Determine the (X, Y) coordinate at the center of the cell enclosing the given text.  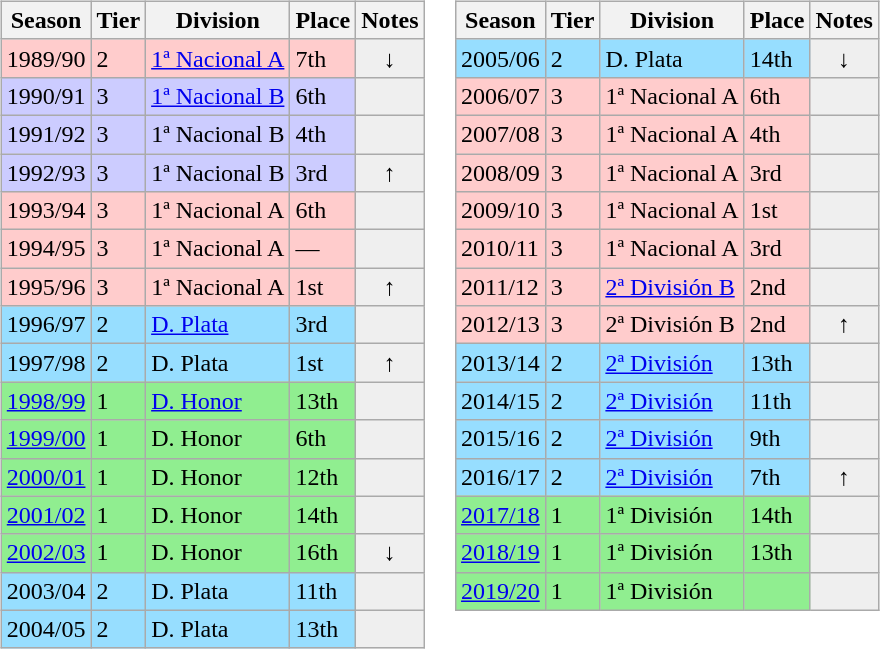
2008/09 (501, 173)
2018/19 (501, 553)
1996/97 (46, 325)
2002/03 (46, 553)
2011/12 (501, 287)
12th (323, 477)
2001/02 (46, 515)
2009/10 (501, 211)
2004/05 (46, 629)
1993/94 (46, 211)
1999/00 (46, 439)
1997/98 (46, 363)
2014/15 (501, 401)
1991/92 (46, 134)
2015/16 (501, 439)
1994/95 (46, 249)
2003/04 (46, 591)
2007/08 (501, 134)
9th (777, 439)
2016/17 (501, 477)
2017/18 (501, 515)
2013/14 (501, 363)
1990/91 (46, 96)
1995/96 (46, 287)
1989/90 (46, 58)
2010/11 (501, 249)
2019/20 (501, 591)
1998/99 (46, 401)
16th (323, 553)
2012/13 (501, 325)
2006/07 (501, 96)
2005/06 (501, 58)
2000/01 (46, 477)
1992/93 (46, 173)
— (323, 249)
